Return [X, Y] of the center of cell containing provided text 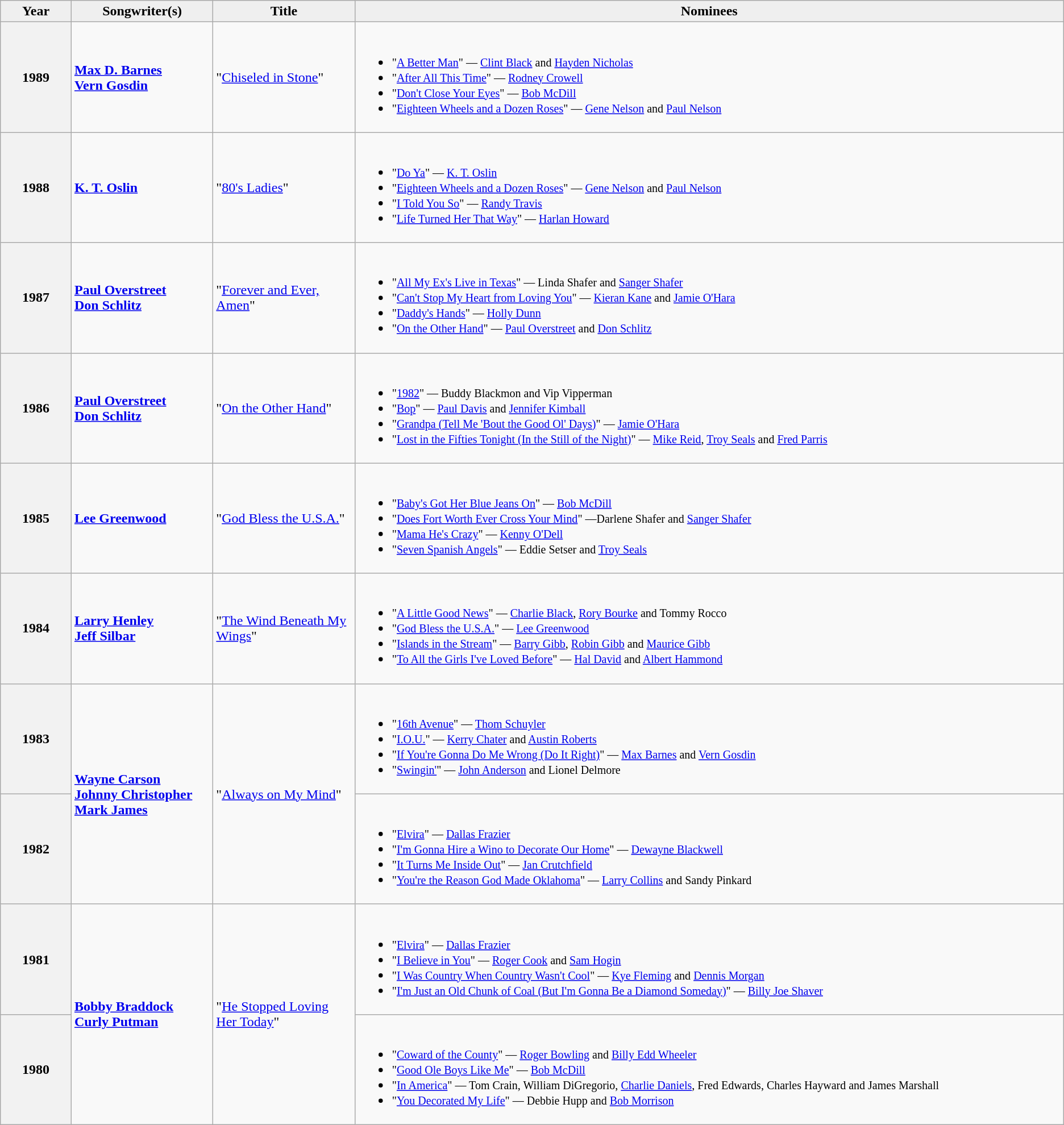
"God Bless the U.S.A." [284, 518]
1986 [36, 408]
"80's Ladies" [284, 188]
Year [36, 11]
"On the Other Hand" [284, 408]
"Forever and Ever, Amen" [284, 298]
Wayne Carson Johnny Christopher Mark James [142, 794]
"Chiseled in Stone" [284, 77]
1989 [36, 77]
"Always on My Mind" [284, 794]
Bobby Braddock Curly Putman [142, 1014]
1982 [36, 849]
1987 [36, 298]
Lee Greenwood [142, 518]
1981 [36, 959]
Max D. Barnes Vern Gosdin [142, 77]
Title [284, 11]
1983 [36, 739]
1985 [36, 518]
K. T. Oslin [142, 188]
"He Stopped Loving Her Today" [284, 1014]
1988 [36, 188]
1980 [36, 1069]
"The Wind Beneath My Wings" [284, 628]
1984 [36, 628]
Songwriter(s) [142, 11]
Larry Henley Jeff Silbar [142, 628]
Nominees [709, 11]
